Find where the given text appears and provide that cell's center as [X, Y] coordinate. 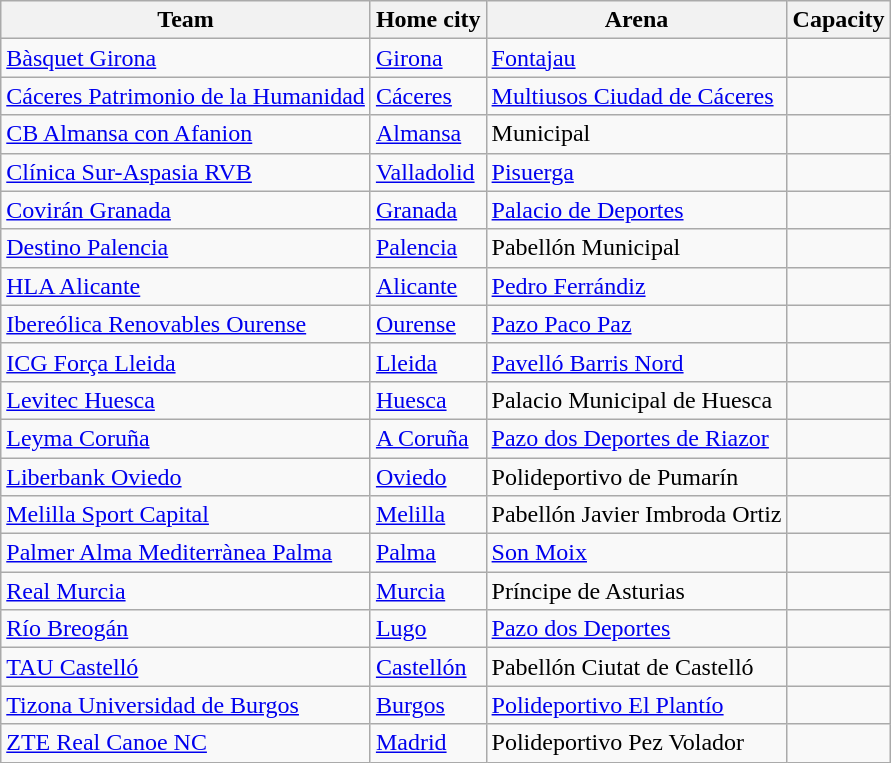
Palacio Municipal de Huesca [636, 400]
Clínica Sur-Aspasia RVB [186, 172]
Ibereólica Renovables Ourense [186, 324]
HLA Alicante [186, 286]
Polideportivo de Pumarín [636, 477]
Liberbank Oviedo [186, 477]
Team [186, 20]
Oviedo [428, 477]
Polideportivo Pez Volador [636, 743]
Pazo dos Deportes de Riazor [636, 438]
Pazo Paco Paz [636, 324]
Pisuerga [636, 172]
Madrid [428, 743]
Palencia [428, 248]
Palma [428, 553]
Multiusos Ciudad de Cáceres [636, 96]
Home city [428, 20]
Palacio de Deportes [636, 210]
Girona [428, 58]
Alicante [428, 286]
Leyma Coruña [186, 438]
ZTE Real Canoe NC [186, 743]
Son Moix [636, 553]
Municipal [636, 134]
Pavelló Barris Nord [636, 362]
Tizona Universidad de Burgos [186, 705]
Bàsquet Girona [186, 58]
Burgos [428, 705]
Cáceres [428, 96]
Palmer Alma Mediterrànea Palma [186, 553]
Pazo dos Deportes [636, 629]
Arena [636, 20]
CB Almansa con Afanion [186, 134]
Pabellón Ciutat de Castelló [636, 667]
Murcia [428, 591]
Pabellón Municipal [636, 248]
Levitec Huesca [186, 400]
Almansa [428, 134]
TAU Castelló [186, 667]
Valladolid [428, 172]
Capacity [838, 20]
Real Murcia [186, 591]
ICG Força Lleida [186, 362]
Cáceres Patrimonio de la Humanidad [186, 96]
Melilla [428, 515]
Lleida [428, 362]
Ourense [428, 324]
Castellón [428, 667]
Polideportivo El Plantío [636, 705]
Destino Palencia [186, 248]
Granada [428, 210]
Pedro Ferrándiz [636, 286]
Lugo [428, 629]
Melilla Sport Capital [186, 515]
Fontajau [636, 58]
Huesca [428, 400]
Pabellón Javier Imbroda Ortiz [636, 515]
A Coruña [428, 438]
Río Breogán [186, 629]
Covirán Granada [186, 210]
Príncipe de Asturias [636, 591]
